Find where the given text appears and provide that cell's center as (X, Y) coordinate. 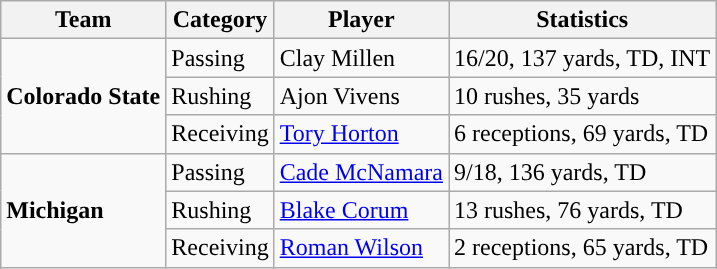
Ajon Vivens (361, 96)
16/20, 137 yards, TD, INT (582, 58)
Michigan (84, 210)
Colorado State (84, 96)
Player (361, 20)
Team (84, 20)
Blake Corum (361, 210)
Category (220, 20)
Roman Wilson (361, 248)
2 receptions, 65 yards, TD (582, 248)
Tory Horton (361, 134)
9/18, 136 yards, TD (582, 172)
10 rushes, 35 yards (582, 96)
Cade McNamara (361, 172)
Statistics (582, 20)
13 rushes, 76 yards, TD (582, 210)
6 receptions, 69 yards, TD (582, 134)
Clay Millen (361, 58)
